For the text-containing cell, return its midpoint in [x, y] coordinate format. 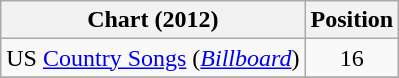
16 [352, 58]
Position [352, 20]
Chart (2012) [153, 20]
US Country Songs (Billboard) [153, 58]
